Search for the cell housing the specified text and yield its [X, Y] center coordinate. 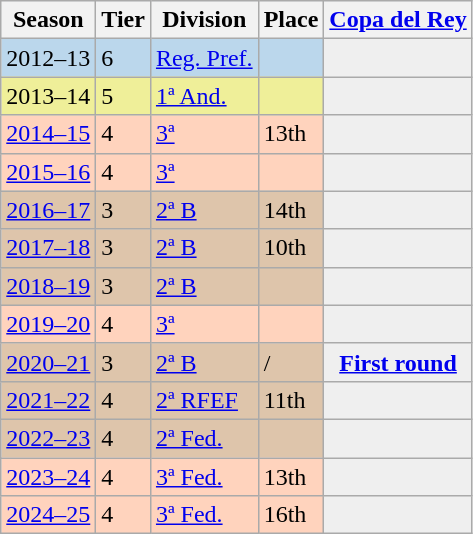
2022–23 [48, 438]
2015–16 [48, 172]
Division [204, 20]
2021–22 [48, 400]
1ª And. [204, 96]
2017–18 [48, 248]
2013–14 [48, 96]
/ [291, 362]
5 [124, 96]
10th [291, 248]
2012–13 [48, 58]
Season [48, 20]
Copa del Rey [398, 20]
2016–17 [48, 210]
Reg. Pref. [204, 58]
16th [291, 515]
2020–21 [48, 362]
First round [398, 362]
2ª Fed. [204, 438]
2024–25 [48, 515]
2014–15 [48, 134]
11th [291, 400]
2019–20 [48, 324]
Place [291, 20]
2023–24 [48, 477]
Tier [124, 20]
2018–19 [48, 286]
6 [124, 58]
2ª RFEF [204, 400]
14th [291, 210]
